Determine the (X, Y) coordinate at the center of the cell enclosing the given text.  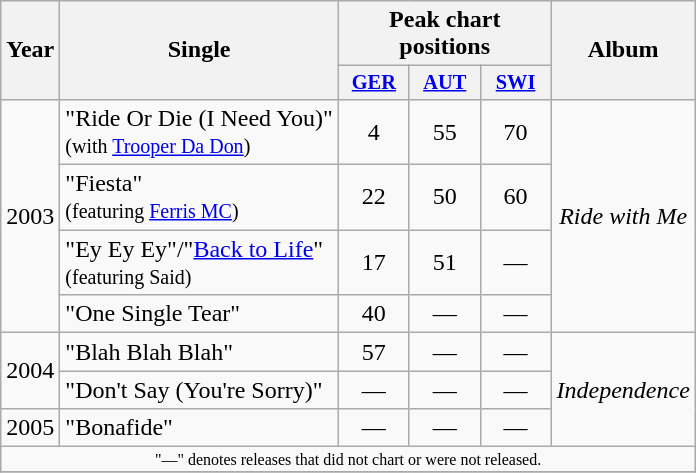
2003 (30, 216)
2004 (30, 371)
Independence (623, 390)
55 (444, 132)
"—" denotes releases that did not chart or were not released. (348, 459)
40 (374, 314)
GER (374, 83)
"One Single Tear" (200, 314)
4 (374, 132)
SWI (516, 83)
"Ride Or Die (I Need You)" (with Trooper Da Don) (200, 132)
17 (374, 262)
51 (444, 262)
70 (516, 132)
Peak chart positions (444, 34)
Single (200, 50)
AUT (444, 83)
"Blah Blah Blah" (200, 352)
"Bonafide" (200, 428)
2005 (30, 428)
"Don't Say (You're Sorry)" (200, 390)
22 (374, 198)
57 (374, 352)
Ride with Me (623, 216)
Album (623, 50)
50 (444, 198)
"Ey Ey Ey"/"Back to Life" (featuring Said) (200, 262)
Year (30, 50)
60 (516, 198)
"Fiesta" (featuring Ferris MC) (200, 198)
